For the text-containing cell, return its midpoint in [X, Y] coordinate format. 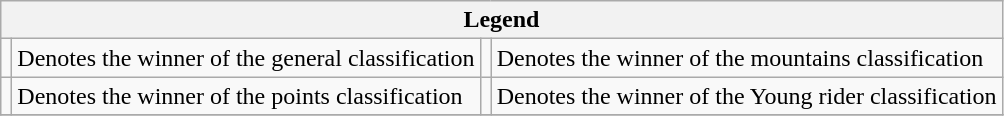
Legend [502, 20]
Denotes the winner of the general classification [246, 58]
Denotes the winner of the mountains classification [746, 58]
Denotes the winner of the points classification [246, 96]
Denotes the winner of the Young rider classification [746, 96]
